Output the [x, y] coordinate of the center of the cell containing the given text.  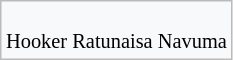
Hooker Ratunaisa Navuma [116, 30]
